Return the [x, y] coordinate for the center point of the cell that contains the specified text.  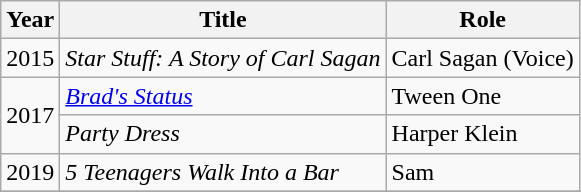
Role [482, 20]
Tween One [482, 96]
Harper Klein [482, 134]
2015 [30, 58]
Brad's Status [223, 96]
2017 [30, 115]
Party Dress [223, 134]
2019 [30, 172]
Carl Sagan (Voice) [482, 58]
Title [223, 20]
Sam [482, 172]
Star Stuff: A Story of Carl Sagan [223, 58]
Year [30, 20]
5 Teenagers Walk Into a Bar [223, 172]
